Capture the cell that displays the provided text and extract its [X, Y] central coordinate. 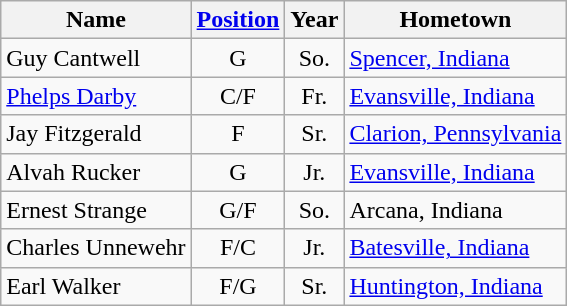
F/G [238, 286]
C/F [238, 96]
Charles Unnewehr [96, 248]
F [238, 134]
Name [96, 20]
Huntington, Indiana [456, 286]
Ernest Strange [96, 210]
Position [238, 20]
Arcana, Indiana [456, 210]
Jay Fitzgerald [96, 134]
Hometown [456, 20]
Clarion, Pennsylvania [456, 134]
F/C [238, 248]
G/F [238, 210]
Phelps Darby [96, 96]
Year [314, 20]
Batesville, Indiana [456, 248]
Fr. [314, 96]
Guy Cantwell [96, 58]
Earl Walker [96, 286]
Spencer, Indiana [456, 58]
Alvah Rucker [96, 172]
